Find where the given text appears and provide that cell's center as (x, y) coordinate. 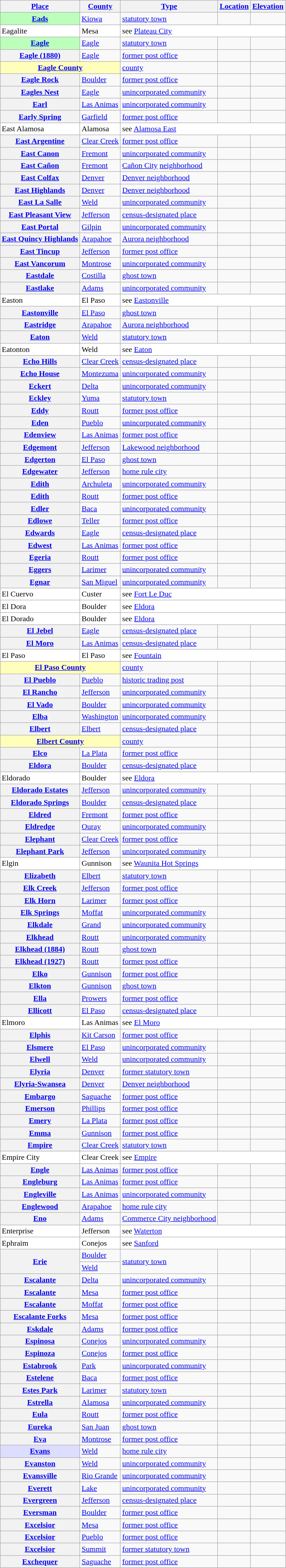
Espinosa (40, 1341)
Ellicott (40, 1010)
Prowers (100, 998)
Estrella (40, 1402)
El Moro (40, 643)
Eno (40, 1219)
Eva (40, 1439)
Eckert (40, 386)
Eldora (40, 766)
Edgemont (40, 447)
Eastridge (40, 325)
El Jebel (40, 631)
Engleburg (40, 1182)
Espinoza (40, 1353)
Eskdale (40, 1329)
Phillips (100, 1108)
Echo House (40, 374)
Eads (40, 19)
Elephant (40, 839)
Ella (40, 998)
San Miguel (100, 582)
East La Salle (40, 202)
Custer (100, 594)
Evanston (40, 1463)
see Waunita Hot Springs (203, 863)
Elevation (268, 6)
Edwest (40, 545)
Elsmere (40, 1047)
Echo Hills (40, 362)
El Paso County (60, 668)
Evans (40, 1451)
Elk Springs (40, 912)
Evansville (40, 1476)
Elk Horn (40, 900)
Eagle Rock (40, 80)
Elco (40, 753)
Lakewood neighborhood (169, 447)
Eaton (40, 337)
East Argentine (40, 141)
Elkhead (1884) (40, 949)
East Highlands (40, 190)
see Eastonville (203, 300)
Eggers (40, 570)
Early Spring (40, 116)
Summit (100, 1549)
Montezuma (100, 374)
El Pueblo (40, 680)
East Tincup (40, 251)
Elphis (40, 1035)
Eureka (40, 1427)
East Quincy Highlands (40, 239)
Escalante Forks (40, 1316)
Eagle (1880) (40, 55)
East Portal (40, 227)
Eldorado Springs (40, 802)
Location (234, 6)
Eula (40, 1415)
Elkhead (1927) (40, 962)
Elko (40, 974)
Washington (100, 716)
Egeria (40, 558)
Eldorado (40, 778)
Garfield (100, 116)
Park (100, 1366)
Englewood (40, 1206)
Emma (40, 1133)
Eagles Nest (40, 92)
see Eaton (203, 349)
Eldorado Estates (40, 790)
East Vancorum (40, 263)
East Colfax (40, 178)
Archuleta (100, 484)
East Canon (40, 153)
Eastdale (40, 276)
Enterprise (40, 1231)
Eldred (40, 815)
Estabrook (40, 1366)
Ephraim (40, 1243)
Ouray (100, 827)
Elephant Park (40, 851)
Eckley (40, 398)
Edwards (40, 533)
Gilpin (100, 227)
Eversman (40, 1512)
El Dora (40, 606)
Elyria-Swansea (40, 1084)
Emery (40, 1121)
County (100, 6)
El Dorado (40, 619)
Eddy (40, 410)
Kiowa (100, 19)
Commerce City neighborhood (169, 1219)
Edgewater (40, 472)
Eldredge (40, 827)
Engle (40, 1170)
see Fort Le Duc (203, 594)
Elk Creek (40, 888)
East Alamosa (40, 129)
Everett (40, 1488)
see El Moro (203, 1023)
Costilla (100, 276)
Embargo (40, 1096)
El Cuervo (40, 594)
Eden (40, 423)
Elkton (40, 986)
Eastlake (40, 288)
Eagalite (40, 31)
El Rancho (40, 692)
Elbert County (60, 741)
San Juan (100, 1427)
Empire (40, 1145)
historic trading post (169, 680)
Easton (40, 300)
see Fountain (203, 655)
East Cañon (40, 166)
see Plateau City (203, 31)
Elkdale (40, 925)
Edenview (40, 435)
Engleville (40, 1194)
Elkhead (40, 937)
Elgin (40, 863)
see Empire (203, 1158)
Yuma (100, 398)
Kit Carson (100, 1035)
Eastonville (40, 312)
Place (40, 6)
Edler (40, 508)
Emerson (40, 1108)
Edgerton (40, 459)
Elba (40, 716)
Estelene (40, 1378)
Eagle County (60, 68)
Exchequer (40, 1562)
Elizabeth (40, 876)
Earl (40, 104)
see Sanford (203, 1243)
Eatonton (40, 349)
Erie (40, 1261)
El Vado (40, 704)
Empire City (40, 1158)
Grand (100, 925)
Elmoro (40, 1023)
Egnar (40, 582)
Edlowe (40, 521)
see Waterton (203, 1231)
Lake (100, 1488)
Elyria (40, 1072)
Cañon City neighborhood (169, 166)
Rio Grande (100, 1476)
Type (169, 6)
Elwell (40, 1059)
Teller (100, 521)
see Alamosa East (203, 129)
Estes Park (40, 1390)
East Pleasant View (40, 215)
Evergreen (40, 1500)
